Output the [x, y] coordinate of the center of the cell containing the given text.  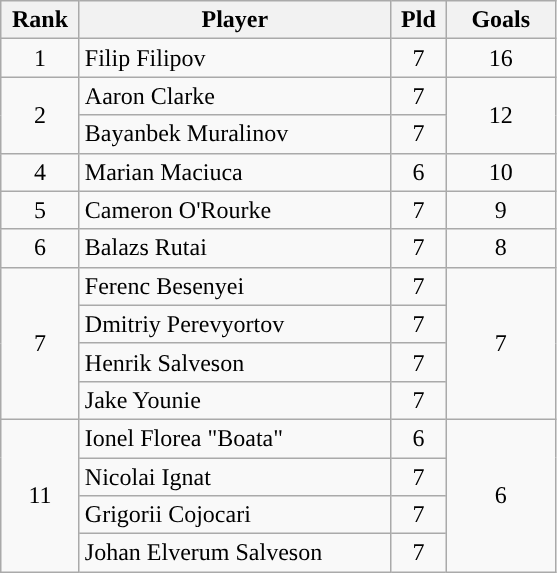
12 [500, 115]
Jake Younie [234, 400]
Ferenc Besenyei [234, 286]
Pld [418, 20]
16 [500, 58]
Goals [500, 20]
Ionel Florea "Boata" [234, 438]
Balazs Rutai [234, 248]
11 [40, 495]
1 [40, 58]
4 [40, 172]
Dmitriy Perevyortov [234, 324]
Marian Maciuca [234, 172]
Cameron O'Rourke [234, 210]
10 [500, 172]
Aaron Clarke [234, 96]
Player [234, 20]
Grigorii Cojocari [234, 515]
Johan Elverum Salveson [234, 553]
Bayanbek Muralinov [234, 134]
Henrik Salveson [234, 362]
2 [40, 115]
9 [500, 210]
5 [40, 210]
8 [500, 248]
Nicolai Ignat [234, 477]
Filip Filipov [234, 58]
Rank [40, 20]
